Provide the (x, y) coordinate of the cell's center where the given text is located.  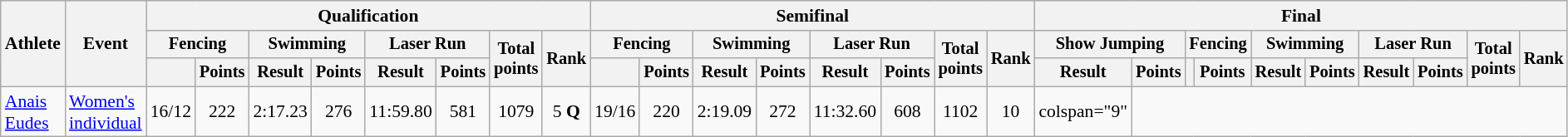
608 (907, 111)
2:19.09 (725, 111)
Athlete (33, 43)
Qualification (368, 16)
222 (222, 111)
19/16 (615, 111)
10 (1011, 111)
220 (666, 111)
Final (1300, 16)
2:17.23 (279, 111)
Women's individual (106, 111)
16/12 (171, 111)
colspan="9" (1082, 111)
Show Jumping (1109, 45)
581 (463, 111)
272 (782, 111)
1079 (515, 111)
11:32.60 (845, 111)
11:59.80 (401, 111)
Event (106, 43)
Semifinal (812, 16)
5 Q (566, 111)
Anais Eudes (33, 111)
1102 (961, 111)
276 (338, 111)
